Capture the cell that displays the provided text and extract its (X, Y) central coordinate. 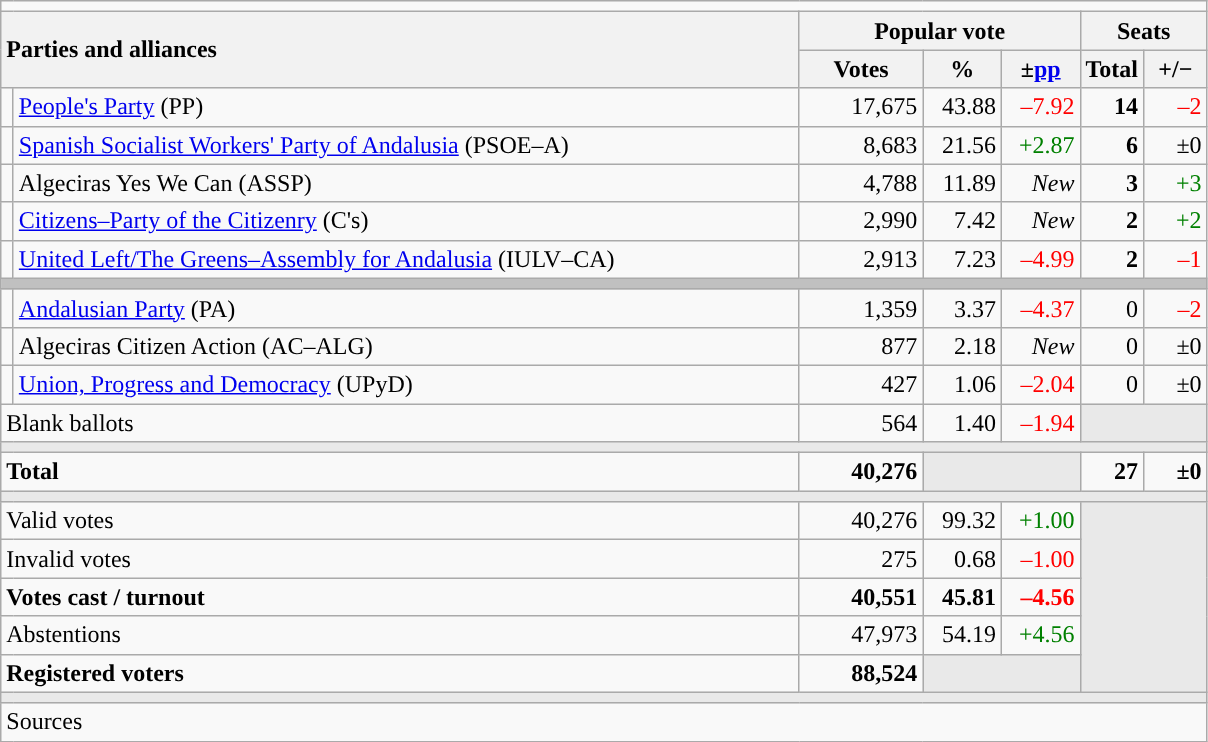
8,683 (861, 145)
45.81 (962, 597)
+4.56 (1040, 635)
% (962, 69)
3.37 (962, 308)
People's Party (PP) (406, 107)
Popular vote (940, 31)
2,990 (861, 221)
54.19 (962, 635)
17,675 (861, 107)
11.89 (962, 183)
–1.94 (1040, 423)
Andalusian Party (PA) (406, 308)
Seats (1144, 31)
2,913 (861, 259)
Registered voters (400, 673)
Invalid votes (400, 559)
–1.00 (1040, 559)
877 (861, 346)
1.06 (962, 384)
4,788 (861, 183)
+3 (1176, 183)
+2.87 (1040, 145)
+/− (1176, 69)
Valid votes (400, 521)
–4.37 (1040, 308)
Spanish Socialist Workers' Party of Andalusia (PSOE–A) (406, 145)
Union, Progress and Democracy (UPyD) (406, 384)
–4.99 (1040, 259)
7.23 (962, 259)
14 (1112, 107)
40,551 (861, 597)
Votes cast / turnout (400, 597)
21.56 (962, 145)
427 (861, 384)
47,973 (861, 635)
–4.56 (1040, 597)
275 (861, 559)
6 (1112, 145)
1.40 (962, 423)
–1 (1176, 259)
–7.92 (1040, 107)
Votes (861, 69)
Parties and alliances (400, 50)
Citizens–Party of the Citizenry (C's) (406, 221)
+2 (1176, 221)
±pp (1040, 69)
Algeciras Yes We Can (ASSP) (406, 183)
Blank ballots (400, 423)
27 (1112, 472)
99.32 (962, 521)
Abstentions (400, 635)
Algeciras Citizen Action (AC–ALG) (406, 346)
88,524 (861, 673)
2.18 (962, 346)
7.42 (962, 221)
564 (861, 423)
0.68 (962, 559)
Sources (604, 722)
+1.00 (1040, 521)
43.88 (962, 107)
United Left/The Greens–Assembly for Andalusia (IULV–CA) (406, 259)
3 (1112, 183)
1,359 (861, 308)
–2.04 (1040, 384)
